Find where the given text appears and provide that cell's center as [X, Y] coordinate. 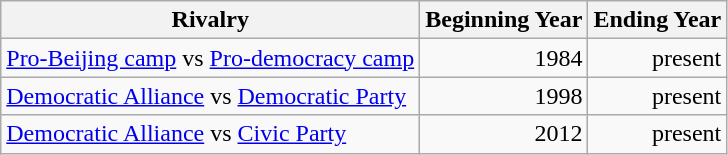
Democratic Alliance vs Civic Party [210, 134]
Ending Year [658, 20]
1984 [504, 58]
Beginning Year [504, 20]
Rivalry [210, 20]
2012 [504, 134]
Democratic Alliance vs Democratic Party [210, 96]
1998 [504, 96]
Pro-Beijing camp vs Pro-democracy camp [210, 58]
